Return (x, y) of the center of cell containing provided text 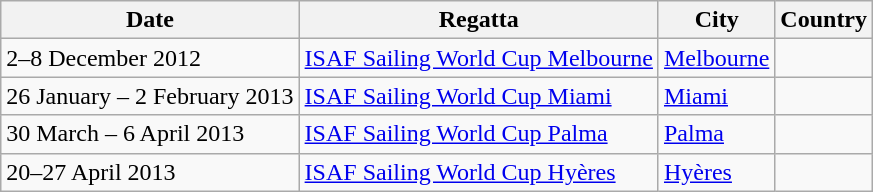
Miami (716, 96)
ISAF Sailing World Cup Hyères (478, 172)
Palma (716, 134)
ISAF Sailing World Cup Melbourne (478, 58)
Date (150, 20)
2–8 December 2012 (150, 58)
26 January – 2 February 2013 (150, 96)
20–27 April 2013 (150, 172)
30 March – 6 April 2013 (150, 134)
ISAF Sailing World Cup Palma (478, 134)
Melbourne (716, 58)
City (716, 20)
Country (824, 20)
ISAF Sailing World Cup Miami (478, 96)
Regatta (478, 20)
Hyères (716, 172)
